Extract the [x, y] coordinate from the center of the cell holding the provided text.  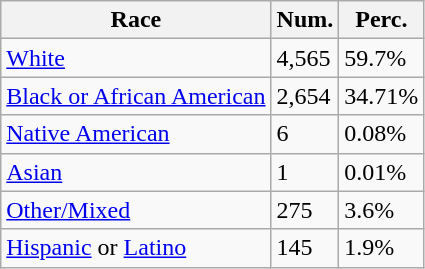
Race [136, 20]
1 [305, 172]
1.9% [382, 248]
Hispanic or Latino [136, 248]
0.08% [382, 134]
Black or African American [136, 96]
34.71% [382, 96]
3.6% [382, 210]
2,654 [305, 96]
Num. [305, 20]
White [136, 58]
145 [305, 248]
Other/Mixed [136, 210]
275 [305, 210]
Asian [136, 172]
Perc. [382, 20]
Native American [136, 134]
4,565 [305, 58]
59.7% [382, 58]
6 [305, 134]
0.01% [382, 172]
